Return the [x, y] coordinate for the center point of the cell that contains the specified text.  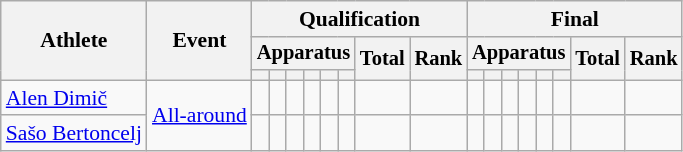
Alen Dimič [74, 98]
Event [200, 40]
All-around [200, 116]
Qualification [360, 19]
Athlete [74, 40]
Sašo Bertoncelj [74, 134]
Final [574, 19]
